For the text-containing cell, return its midpoint in (x, y) coordinate format. 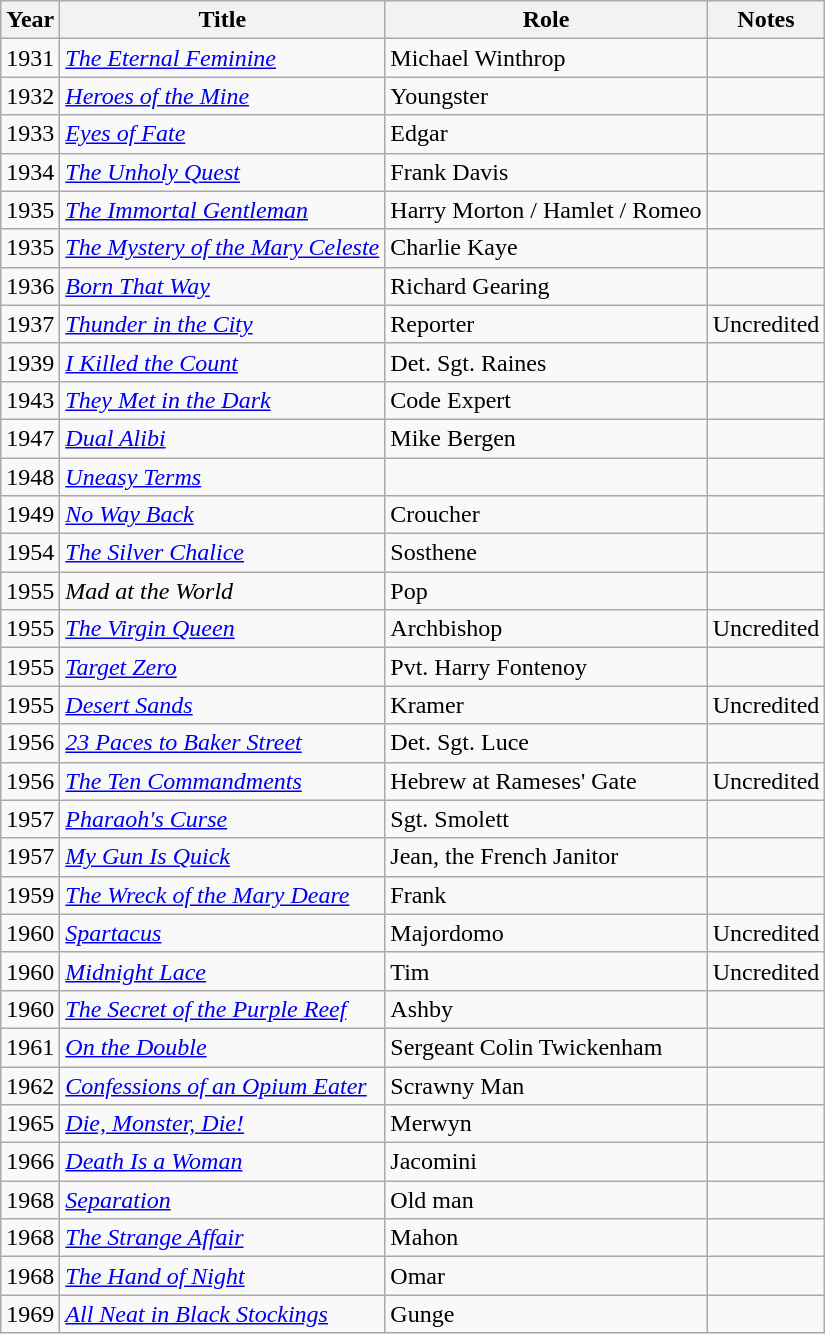
The Ten Commandments (222, 781)
The Unholy Quest (222, 172)
No Way Back (222, 515)
Desert Sands (222, 705)
Death Is a Woman (222, 1162)
The Immortal Gentleman (222, 210)
Heroes of the Mine (222, 96)
Gunge (546, 1314)
Sosthene (546, 553)
Eyes of Fate (222, 134)
Edgar (546, 134)
Frank (546, 895)
Det. Sgt. Raines (546, 362)
Pop (546, 591)
Thunder in the City (222, 324)
Youngster (546, 96)
1954 (30, 553)
Harry Morton / Hamlet / Romeo (546, 210)
The Strange Affair (222, 1238)
Target Zero (222, 667)
Jacomini (546, 1162)
Midnight Lace (222, 971)
1934 (30, 172)
1933 (30, 134)
Reporter (546, 324)
The Silver Chalice (222, 553)
Die, Monster, Die! (222, 1124)
1965 (30, 1124)
The Hand of Night (222, 1276)
1949 (30, 515)
I Killed the Count (222, 362)
Pharaoh's Curse (222, 819)
Scrawny Man (546, 1085)
Michael Winthrop (546, 58)
Majordomo (546, 933)
Mahon (546, 1238)
Omar (546, 1276)
The Wreck of the Mary Deare (222, 895)
1943 (30, 400)
Notes (766, 20)
Tim (546, 971)
1962 (30, 1085)
Archbishop (546, 629)
1959 (30, 895)
Pvt. Harry Fontenoy (546, 667)
On the Double (222, 1047)
Frank Davis (546, 172)
Croucher (546, 515)
They Met in the Dark (222, 400)
Det. Sgt. Luce (546, 743)
Born That Way (222, 286)
Hebrew at Rameses' Gate (546, 781)
Old man (546, 1200)
The Secret of the Purple Reef (222, 1009)
The Mystery of the Mary Celeste (222, 248)
Dual Alibi (222, 438)
Code Expert (546, 400)
The Virgin Queen (222, 629)
1936 (30, 286)
Title (222, 20)
1931 (30, 58)
Role (546, 20)
Year (30, 20)
1948 (30, 477)
All Neat in Black Stockings (222, 1314)
23 Paces to Baker Street (222, 743)
Mad at the World (222, 591)
1939 (30, 362)
Ashby (546, 1009)
Jean, the French Janitor (546, 857)
1947 (30, 438)
Separation (222, 1200)
1966 (30, 1162)
Confessions of an Opium Eater (222, 1085)
The Eternal Feminine (222, 58)
Sgt. Smolett (546, 819)
Charlie Kaye (546, 248)
1969 (30, 1314)
Uneasy Terms (222, 477)
Richard Gearing (546, 286)
1932 (30, 96)
Mike Bergen (546, 438)
Spartacus (222, 933)
1937 (30, 324)
1961 (30, 1047)
Kramer (546, 705)
Sergeant Colin Twickenham (546, 1047)
My Gun Is Quick (222, 857)
Merwyn (546, 1124)
